From the cell containing the given text, extract its center point as [x, y] coordinate. 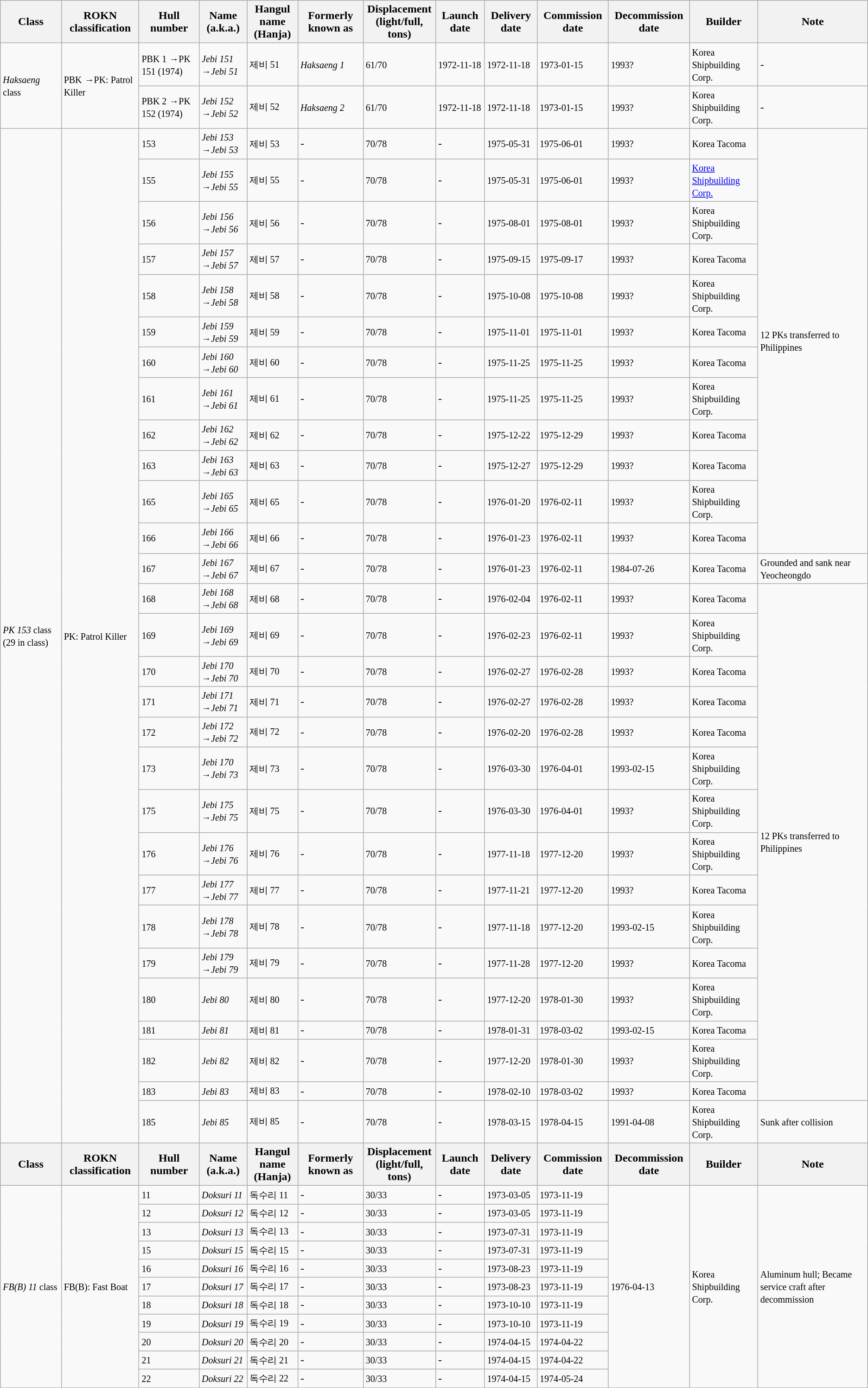
제비 68 [273, 598]
19 [169, 1324]
제비 70 [273, 672]
1975-09-17 [573, 259]
Jebi 172→Jebi 72 [223, 732]
1976-01-20 [511, 502]
156 [169, 223]
168 [169, 598]
PBK 2 →PK 152 (1974) [169, 107]
Doksuri 19 [223, 1324]
Jebi 160→Jebi 60 [223, 362]
1976-02-20 [511, 732]
1976-04-13 [649, 1287]
FB(B): Fast Boat [100, 1287]
제비 72 [273, 732]
Jebi 177→Jebi 77 [223, 890]
제비 67 [273, 569]
독수리 20 [273, 1342]
제비 78 [273, 926]
Doksuri 13 [223, 1232]
독수리 12 [273, 1213]
13 [169, 1232]
제비 51 [273, 64]
제비 57 [273, 259]
Doksuri 21 [223, 1360]
178 [169, 926]
11 [169, 1195]
Doksuri 20 [223, 1342]
1977-11-28 [511, 963]
Doksuri 17 [223, 1287]
Doksuri 18 [223, 1305]
Jebi 158→Jebi 58 [223, 296]
PBK →PK: Patrol Killer [100, 86]
21 [169, 1360]
제비 79 [273, 963]
162 [169, 435]
Grounded and sank near Yeocheongdo [812, 569]
Jebi 165→Jebi 65 [223, 502]
1974-05-24 [573, 1378]
Doksuri 12 [223, 1213]
Jebi 163→Jebi 63 [223, 465]
157 [169, 259]
제비 80 [273, 999]
160 [169, 362]
165 [169, 502]
Jebi 162→Jebi 62 [223, 435]
독수리 17 [273, 1287]
제비 56 [273, 223]
제비 83 [273, 1091]
1984-07-26 [649, 569]
독수리 19 [273, 1324]
Jebi 168→Jebi 68 [223, 598]
Haksaeng 1 [330, 64]
Jebi 175→Jebi 75 [223, 811]
176 [169, 854]
177 [169, 890]
PK: Patrol Killer [100, 636]
Jebi 85 [223, 1122]
Jebi 169→Jebi 69 [223, 635]
161 [169, 398]
Jebi 81 [223, 1030]
158 [169, 296]
Jebi 170→Jebi 73 [223, 768]
183 [169, 1091]
독수리 16 [273, 1268]
제비 77 [273, 890]
FB(B) 11 class [31, 1287]
182 [169, 1060]
제비 63 [273, 465]
170 [169, 672]
172 [169, 732]
169 [169, 635]
Jebi 82 [223, 1060]
1976-02-23 [511, 635]
16 [169, 1268]
166 [169, 538]
Jebi 157→Jebi 57 [223, 259]
17 [169, 1287]
제비 60 [273, 362]
제비 81 [273, 1030]
1977-11-21 [511, 890]
Sunk after collision [812, 1122]
12 [169, 1213]
Doksuri 11 [223, 1195]
Jebi 152→Jebi 52 [223, 107]
제비 59 [273, 332]
Doksuri 16 [223, 1268]
제비 66 [273, 538]
제비 52 [273, 107]
제비 69 [273, 635]
제비 65 [273, 502]
독수리 11 [273, 1195]
181 [169, 1030]
175 [169, 811]
155 [169, 180]
Jebi 159→Jebi 59 [223, 332]
Haksaeng 2 [330, 107]
1975-12-22 [511, 435]
제비 71 [273, 701]
159 [169, 332]
Jebi 161→Jebi 61 [223, 398]
Aluminum hull; Became service craft after decommission [812, 1287]
1975-09-15 [511, 259]
167 [169, 569]
제비 76 [273, 854]
18 [169, 1305]
Jebi 83 [223, 1091]
제비 75 [273, 811]
Doksuri 15 [223, 1250]
15 [169, 1250]
22 [169, 1378]
Jebi 167→Jebi 67 [223, 569]
제비 53 [273, 144]
20 [169, 1342]
독수리 15 [273, 1250]
제비 62 [273, 435]
독수리 22 [273, 1378]
독수리 18 [273, 1305]
PK 153 class (29 in class) [31, 636]
Doksuri 22 [223, 1378]
1978-01-31 [511, 1030]
Jebi 155→Jebi 55 [223, 180]
1978-03-15 [511, 1122]
1978-02-10 [511, 1091]
제비 61 [273, 398]
163 [169, 465]
1991-04-08 [649, 1122]
Jebi 166→Jebi 66 [223, 538]
185 [169, 1122]
1978-04-15 [573, 1122]
Jebi 178→Jebi 78 [223, 926]
Jebi 170→Jebi 70 [223, 672]
179 [169, 963]
180 [169, 999]
171 [169, 701]
Jebi 153→Jebi 53 [223, 144]
Haksaeng class [31, 86]
Jebi 179→Jebi 79 [223, 963]
제비 85 [273, 1122]
PBK 1 →PK 151 (1974) [169, 64]
Jebi 156→Jebi 56 [223, 223]
Jebi 176→Jebi 76 [223, 854]
독수리 13 [273, 1232]
제비 73 [273, 768]
Jebi 171→Jebi 71 [223, 701]
제비 55 [273, 180]
독수리 21 [273, 1360]
제비 82 [273, 1060]
1975-12-27 [511, 465]
153 [169, 144]
173 [169, 768]
1976-02-04 [511, 598]
Jebi 80 [223, 999]
제비 58 [273, 296]
Jebi 151→Jebi 51 [223, 64]
